Identify which cell holds the provided text, then report its [X, Y] central coordinate. 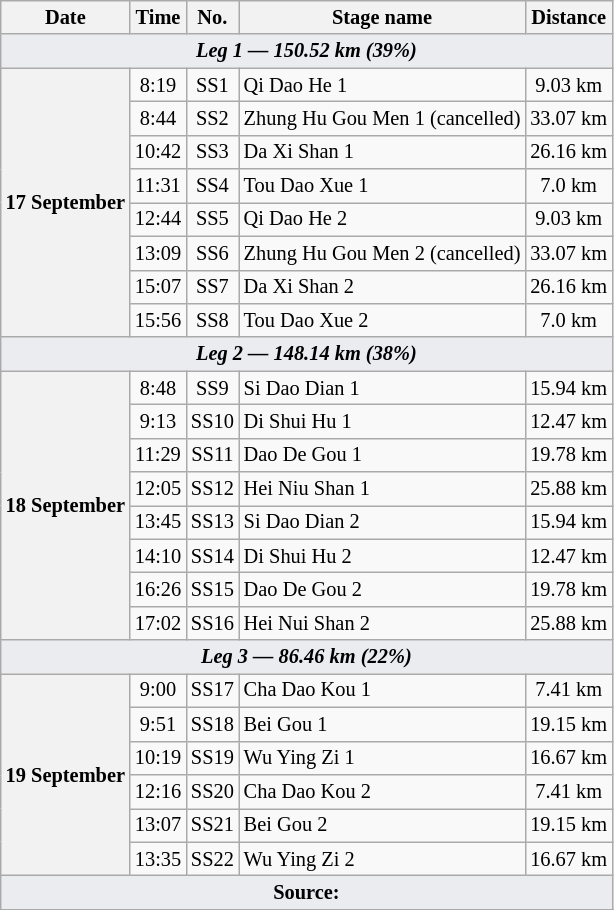
Tou Dao Xue 1 [382, 186]
13:45 [158, 522]
No. [212, 17]
Leg 1 — 150.52 km (39%) [306, 51]
Di Shui Hu 1 [382, 421]
Bei Gou 2 [382, 825]
13:09 [158, 253]
Bei Gou 1 [382, 724]
SS4 [212, 186]
15:07 [158, 287]
18 September [66, 506]
Distance [568, 17]
SS13 [212, 522]
SS2 [212, 118]
16:26 [158, 589]
12:05 [158, 489]
8:48 [158, 388]
Si Dao Dian 2 [382, 522]
SS16 [212, 623]
Zhung Hu Gou Men 1 (cancelled) [382, 118]
Leg 3 — 86.46 km (22%) [306, 657]
Wu Ying Zi 1 [382, 758]
11:29 [158, 455]
SS7 [212, 287]
8:19 [158, 85]
Cha Dao Kou 1 [382, 690]
Qi Dao He 2 [382, 219]
14:10 [158, 556]
Qi Dao He 1 [382, 85]
SS18 [212, 724]
SS19 [212, 758]
SS14 [212, 556]
Source: [306, 892]
Dao De Gou 2 [382, 589]
11:31 [158, 186]
13:07 [158, 825]
Dao De Gou 1 [382, 455]
19 September [66, 774]
SS1 [212, 85]
10:19 [158, 758]
13:35 [158, 859]
Cha Dao Kou 2 [382, 791]
17:02 [158, 623]
SS20 [212, 791]
SS9 [212, 388]
12:44 [158, 219]
Leg 2 — 148.14 km (38%) [306, 354]
12:16 [158, 791]
SS3 [212, 152]
SS10 [212, 421]
Hei Nui Shan 2 [382, 623]
9:51 [158, 724]
Tou Dao Xue 2 [382, 320]
Wu Ying Zi 2 [382, 859]
Si Dao Dian 1 [382, 388]
Time [158, 17]
Di Shui Hu 2 [382, 556]
SS17 [212, 690]
15:56 [158, 320]
Zhung Hu Gou Men 2 (cancelled) [382, 253]
10:42 [158, 152]
SS8 [212, 320]
SS21 [212, 825]
SS11 [212, 455]
Hei Niu Shan 1 [382, 489]
17 September [66, 202]
9:00 [158, 690]
SS15 [212, 589]
SS12 [212, 489]
8:44 [158, 118]
SS6 [212, 253]
Da Xi Shan 2 [382, 287]
Date [66, 17]
SS22 [212, 859]
SS5 [212, 219]
Da Xi Shan 1 [382, 152]
9:13 [158, 421]
Stage name [382, 17]
